For the text-containing cell, return its midpoint in [X, Y] coordinate format. 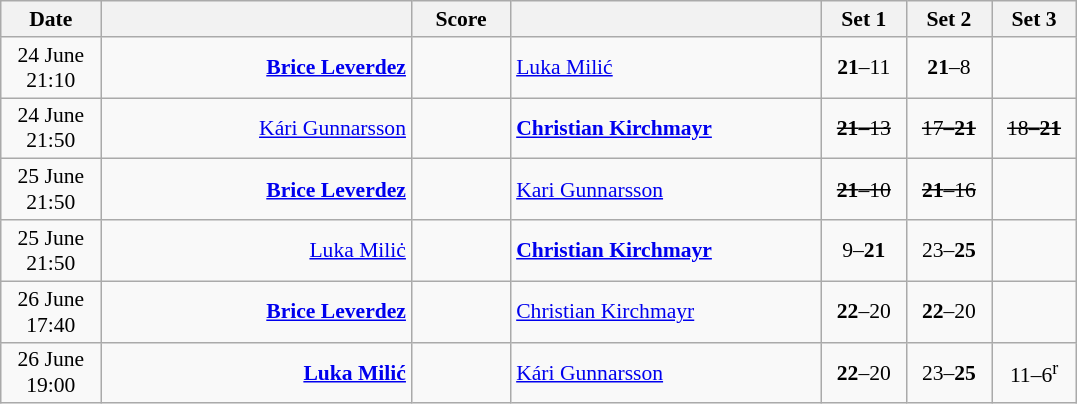
21–13 [864, 128]
24 June21:10 [51, 68]
24 June21:50 [51, 128]
21–8 [948, 68]
18–21 [1034, 128]
Luka Miliċ [256, 250]
21–11 [864, 68]
Score [461, 19]
Set 3 [1034, 19]
21–10 [864, 190]
26 June17:40 [51, 312]
21–16 [948, 190]
26 June19:00 [51, 372]
Set 1 [864, 19]
17–21 [948, 128]
9–21 [864, 250]
Date [51, 19]
Kari Gunnarsson [666, 190]
11–6r [1034, 372]
Set 2 [948, 19]
